Provide the (x, y) coordinate of the cell's center where the given text is located.  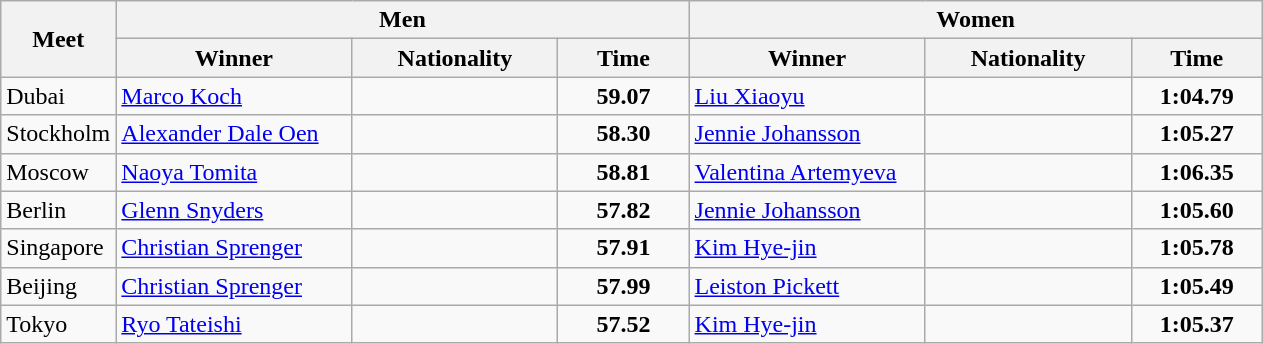
Meet (58, 39)
Leiston Pickett (807, 286)
1:04.79 (1196, 96)
57.52 (624, 324)
Marco Koch (234, 96)
58.81 (624, 172)
57.99 (624, 286)
Valentina Artemyeva (807, 172)
1:06.35 (1196, 172)
Moscow (58, 172)
1:05.78 (1196, 248)
Ryo Tateishi (234, 324)
Alexander Dale Oen (234, 134)
Stockholm (58, 134)
58.30 (624, 134)
1:05.37 (1196, 324)
57.82 (624, 210)
1:05.49 (1196, 286)
Tokyo (58, 324)
Beijing (58, 286)
1:05.60 (1196, 210)
Glenn Snyders (234, 210)
57.91 (624, 248)
59.07 (624, 96)
Naoya Tomita (234, 172)
Women (976, 20)
Men (402, 20)
Liu Xiaoyu (807, 96)
1:05.27 (1196, 134)
Dubai (58, 96)
Singapore (58, 248)
Berlin (58, 210)
